Pinpoint the cell where the given text exists, returning its (x, y) midpoint coordinate. 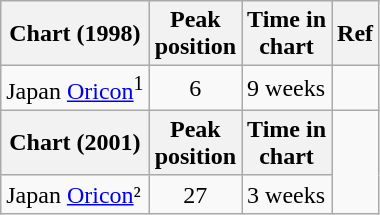
Chart (2001) (75, 142)
Chart (1998) (75, 34)
6 (195, 88)
27 (195, 194)
3 weeks (287, 194)
Japan Oricon² (75, 194)
Japan Oricon1 (75, 88)
Ref (356, 34)
9 weeks (287, 88)
